Identify which cell holds the provided text, then report its (x, y) central coordinate. 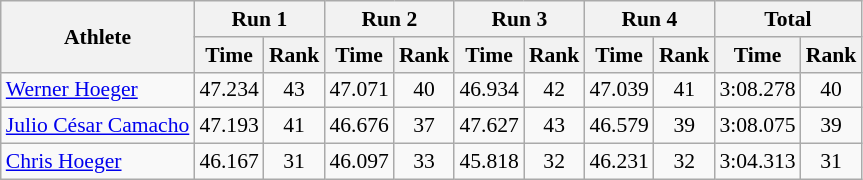
Julio César Camacho (98, 126)
47.039 (618, 90)
Run 2 (389, 19)
46.676 (358, 126)
47.627 (488, 126)
3:08.278 (757, 90)
47.193 (228, 126)
45.818 (488, 162)
Run 4 (649, 19)
Chris Hoeger (98, 162)
Run 1 (259, 19)
47.071 (358, 90)
Werner Hoeger (98, 90)
Run 3 (519, 19)
46.167 (228, 162)
46.097 (358, 162)
46.231 (618, 162)
33 (424, 162)
Total (788, 19)
46.579 (618, 126)
Athlete (98, 36)
3:04.313 (757, 162)
37 (424, 126)
46.934 (488, 90)
47.234 (228, 90)
42 (554, 90)
3:08.075 (757, 126)
